Extract the (X, Y) coordinate from the center of the cell holding the provided text.  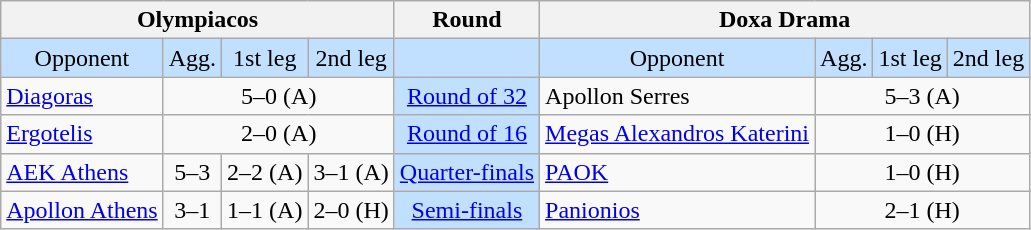
Quarter-finals (466, 172)
Round of 16 (466, 134)
5–3 (192, 172)
Apollon Athens (82, 210)
5–3 (A) (922, 96)
Diagoras (82, 96)
2–1 (H) (922, 210)
2–0 (H) (351, 210)
2–0 (A) (278, 134)
Round (466, 20)
Ergotelis (82, 134)
Apollon Serres (678, 96)
Doxa Drama (785, 20)
AEK Athens (82, 172)
Olympiacos (198, 20)
Panionios (678, 210)
Megas Alexandros Katerini (678, 134)
5–0 (A) (278, 96)
3–1 (A) (351, 172)
Semi-finals (466, 210)
PAOK (678, 172)
1–1 (A) (265, 210)
Round of 32 (466, 96)
3–1 (192, 210)
2–2 (A) (265, 172)
